Extract the (x, y) coordinate from the center of the cell holding the provided text.  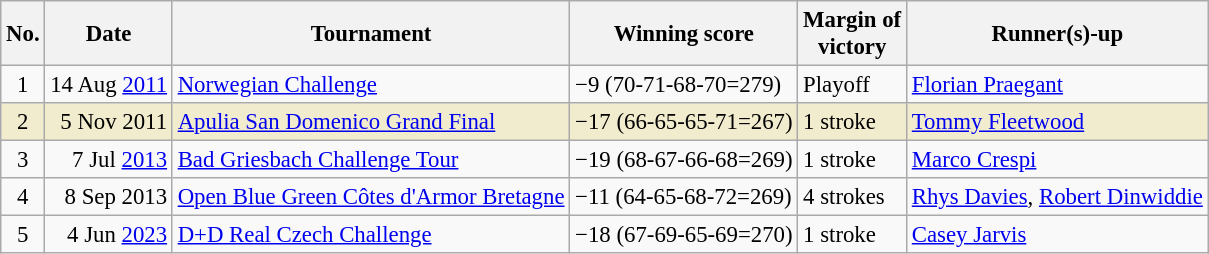
4 (23, 197)
Runner(s)-up (1057, 34)
8 Sep 2013 (108, 197)
Marco Crespi (1057, 160)
Norwegian Challenge (370, 85)
Playoff (852, 85)
14 Aug 2011 (108, 85)
Date (108, 34)
4 Jun 2023 (108, 235)
−17 (66-65-65-71=267) (684, 122)
4 strokes (852, 197)
−11 (64-65-68-72=269) (684, 197)
Margin ofvictory (852, 34)
3 (23, 160)
D+D Real Czech Challenge (370, 235)
Tommy Fleetwood (1057, 122)
Open Blue Green Côtes d'Armor Bretagne (370, 197)
5 Nov 2011 (108, 122)
5 (23, 235)
Florian Praegant (1057, 85)
Bad Griesbach Challenge Tour (370, 160)
7 Jul 2013 (108, 160)
1 (23, 85)
Winning score (684, 34)
−18 (67-69-65-69=270) (684, 235)
Apulia San Domenico Grand Final (370, 122)
−19 (68-67-66-68=269) (684, 160)
−9 (70-71-68-70=279) (684, 85)
Tournament (370, 34)
No. (23, 34)
Rhys Davies, Robert Dinwiddie (1057, 197)
Casey Jarvis (1057, 235)
2 (23, 122)
